Identify which cell holds the provided text, then report its [x, y] central coordinate. 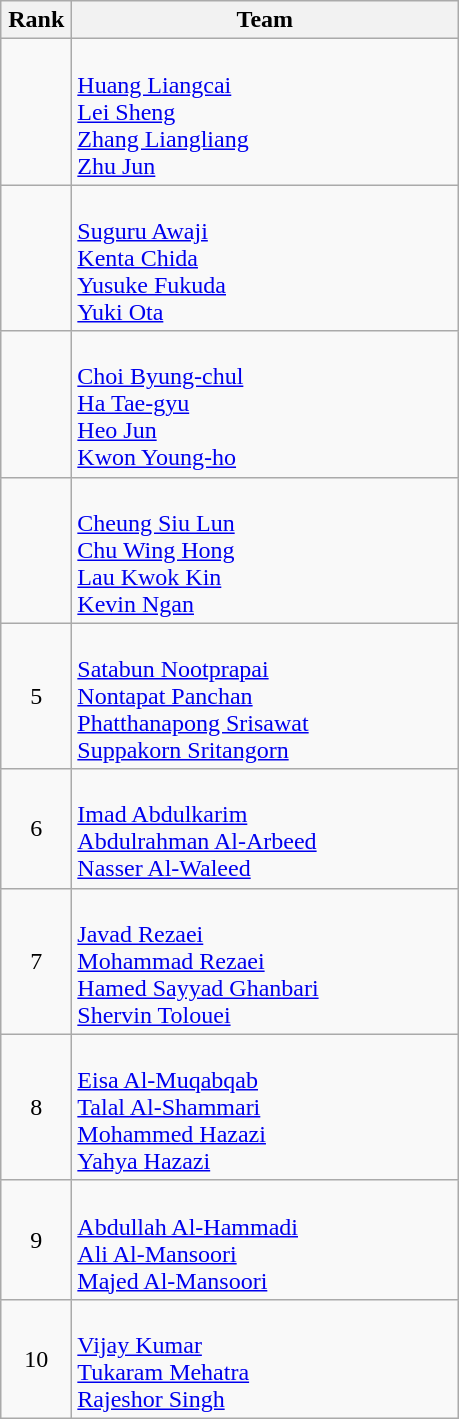
Rank [36, 20]
Imad AbdulkarimAbdulrahman Al-ArbeedNasser Al-Waleed [265, 828]
Choi Byung-chulHa Tae-gyuHeo JunKwon Young-ho [265, 404]
6 [36, 828]
9 [36, 1240]
Team [265, 20]
Suguru AwajiKenta ChidaYusuke FukudaYuki Ota [265, 258]
Eisa Al-MuqabqabTalal Al-ShammariMohammed HazaziYahya Hazazi [265, 1107]
Cheung Siu LunChu Wing HongLau Kwok KinKevin Ngan [265, 550]
Javad RezaeiMohammad RezaeiHamed Sayyad GhanbariShervin Tolouei [265, 961]
Satabun NootprapaiNontapat PanchanPhatthanapong SrisawatSuppakorn Sritangorn [265, 696]
7 [36, 961]
8 [36, 1107]
10 [36, 1358]
Vijay KumarTukaram MehatraRajeshor Singh [265, 1358]
5 [36, 696]
Abdullah Al-HammadiAli Al-MansooriMajed Al-Mansoori [265, 1240]
Huang LiangcaiLei ShengZhang LiangliangZhu Jun [265, 112]
